Determine the (X, Y) coordinate at the center of the cell enclosing the given text.  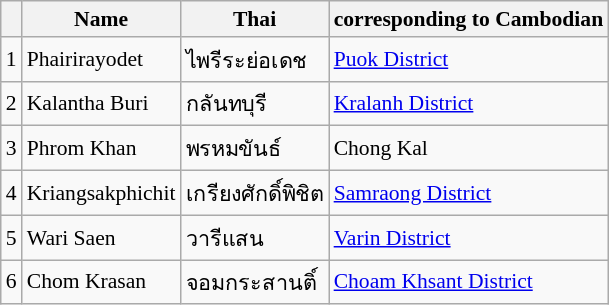
Chom Krasan (102, 282)
พรหมขันธ์ (254, 148)
Kalantha Buri (102, 104)
Samraong District (469, 194)
Phrom Khan (102, 148)
4 (12, 194)
วารีแสน (254, 238)
6 (12, 282)
Name (102, 19)
2 (12, 104)
Varin District (469, 238)
จอมกระสานติ์ (254, 282)
Phairirayodet (102, 60)
Kriangsakphichit (102, 194)
corresponding to Cambodian (469, 19)
Puok District (469, 60)
Thai (254, 19)
กลันทบุรี (254, 104)
3 (12, 148)
5 (12, 238)
Wari Saen (102, 238)
Choam Khsant District (469, 282)
เกรียงศักดิ์พิชิต (254, 194)
ไพรีระย่อเดช (254, 60)
1 (12, 60)
Kralanh District (469, 104)
Chong Kal (469, 148)
